Locate the cell with the specified text and output its [x, y] center coordinate. 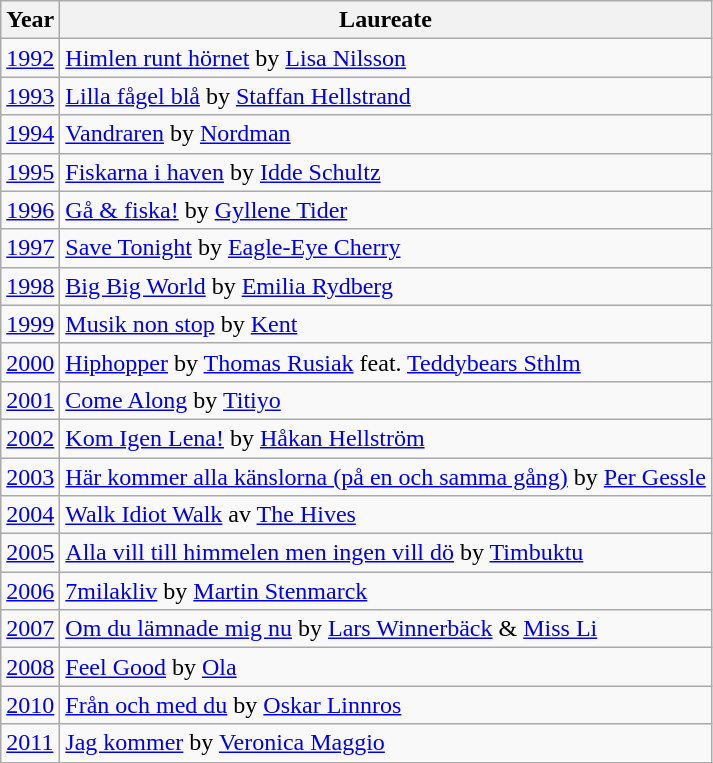
Year [30, 20]
Come Along by Titiyo [386, 400]
Save Tonight by Eagle-Eye Cherry [386, 248]
1997 [30, 248]
2000 [30, 362]
Walk Idiot Walk av The Hives [386, 515]
2001 [30, 400]
Big Big World by Emilia Rydberg [386, 286]
Från och med du by Oskar Linnros [386, 705]
Laureate [386, 20]
1996 [30, 210]
1999 [30, 324]
2007 [30, 629]
1992 [30, 58]
Gå & fiska! by Gyllene Tider [386, 210]
7milakliv by Martin Stenmarck [386, 591]
Kom Igen Lena! by Håkan Hellström [386, 438]
Här kommer alla känslorna (på en och samma gång) by Per Gessle [386, 477]
2003 [30, 477]
2010 [30, 705]
Om du lämnade mig nu by Lars Winnerbäck & Miss Li [386, 629]
1994 [30, 134]
Fiskarna i haven by Idde Schultz [386, 172]
1995 [30, 172]
Feel Good by Ola [386, 667]
1993 [30, 96]
Vandraren by Nordman [386, 134]
2006 [30, 591]
2002 [30, 438]
Hiphopper by Thomas Rusiak feat. Teddybears Sthlm [386, 362]
Himlen runt hörnet by Lisa Nilsson [386, 58]
2011 [30, 743]
1998 [30, 286]
2005 [30, 553]
2008 [30, 667]
Lilla fågel blå by Staffan Hellstrand [386, 96]
Jag kommer by Veronica Maggio [386, 743]
2004 [30, 515]
Alla vill till himmelen men ingen vill dö by Timbuktu [386, 553]
Musik non stop by Kent [386, 324]
